Detect which cell encompasses the target text, then output its (X, Y) center coordinate. 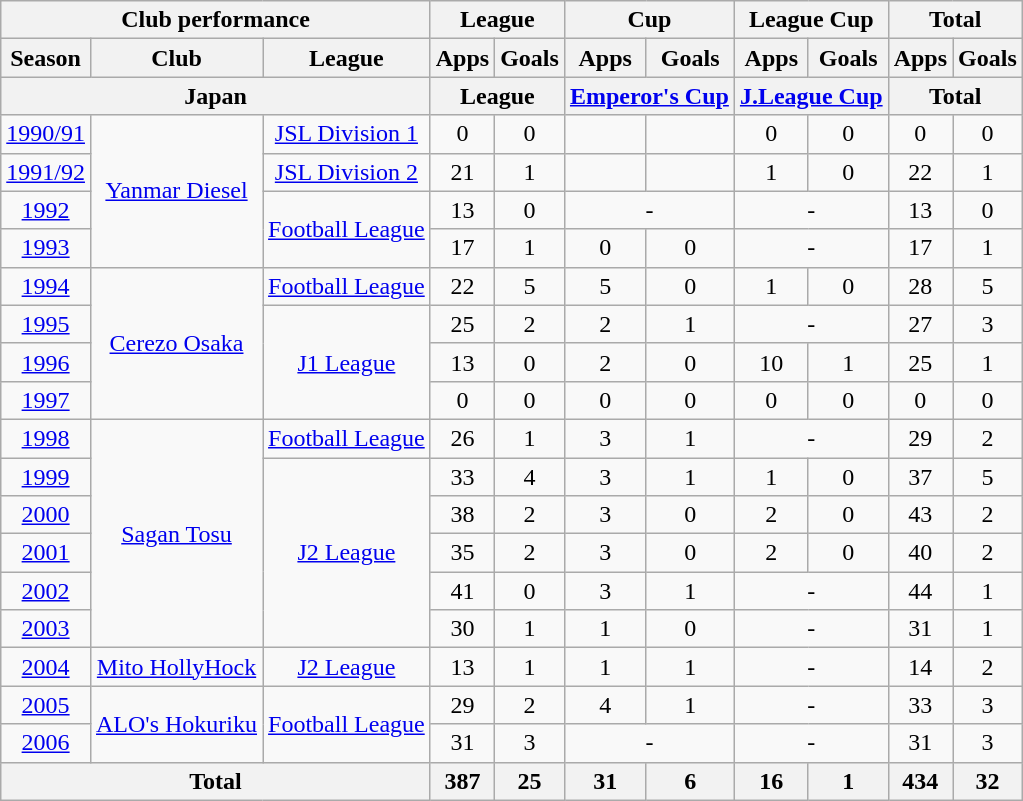
1994 (46, 286)
1993 (46, 248)
Sagan Tosu (176, 533)
26 (462, 438)
2006 (46, 743)
Japan (216, 96)
37 (920, 477)
2004 (46, 667)
2003 (46, 629)
Cup (649, 20)
1996 (46, 362)
JSL Division 2 (347, 172)
1991/92 (46, 172)
35 (462, 553)
44 (920, 591)
2002 (46, 591)
J.League Cup (811, 96)
JSL Division 1 (347, 134)
Cerezo Osaka (176, 343)
Mito HollyHock (176, 667)
2000 (46, 515)
1998 (46, 438)
43 (920, 515)
Yanmar Diesel (176, 191)
1999 (46, 477)
1995 (46, 324)
Season (46, 58)
16 (771, 781)
2001 (46, 553)
40 (920, 553)
41 (462, 591)
League Cup (811, 20)
1992 (46, 210)
28 (920, 286)
Club (176, 58)
ALO's Hokuriku (176, 724)
32 (988, 781)
387 (462, 781)
10 (771, 362)
30 (462, 629)
6 (690, 781)
Emperor's Cup (649, 96)
1990/91 (46, 134)
38 (462, 515)
14 (920, 667)
434 (920, 781)
21 (462, 172)
27 (920, 324)
Club performance (216, 20)
2005 (46, 705)
J1 League (347, 362)
1997 (46, 400)
